From the cell containing the given text, extract its center point as (X, Y) coordinate. 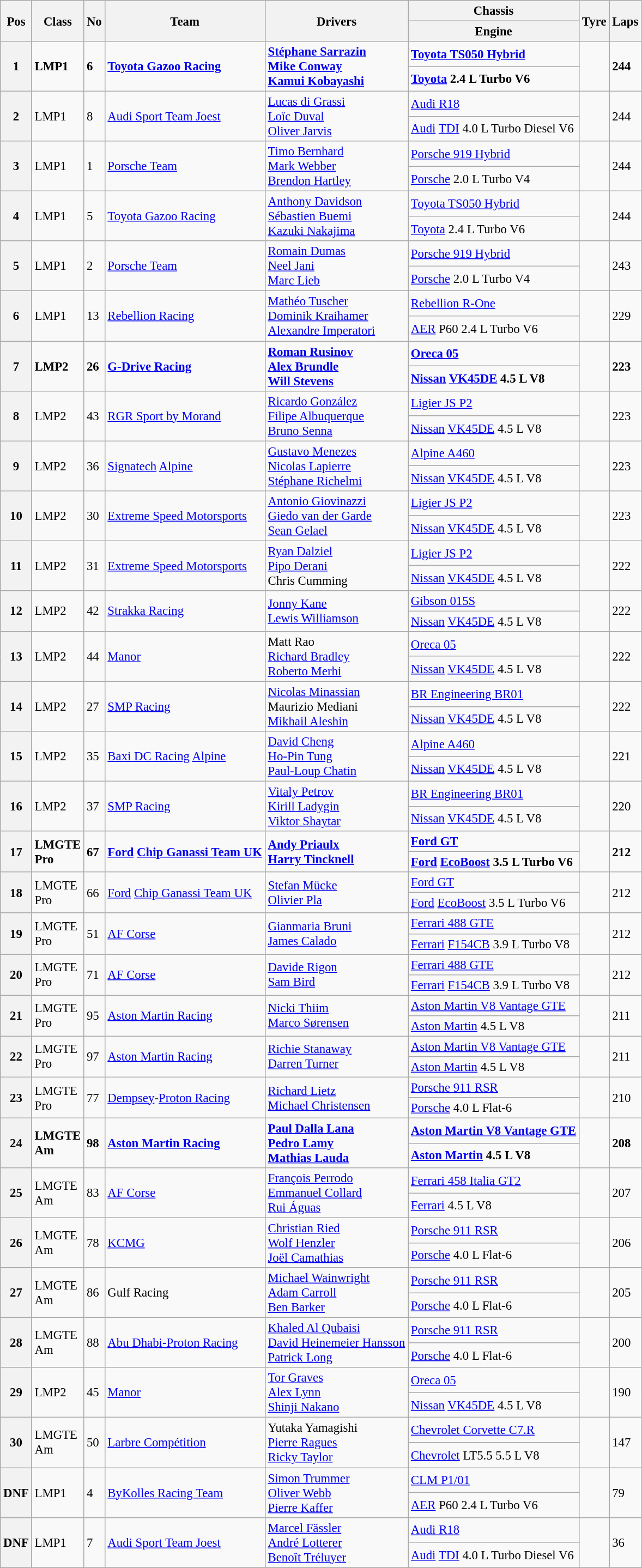
Ferrari 458 Italia GT2 (494, 1180)
Signatech Alpine (185, 466)
67 (94, 851)
66 (94, 893)
220 (626, 807)
37 (94, 807)
Drivers (336, 21)
Team (185, 21)
Chevrolet Corvette C7.R (494, 1430)
205 (626, 1293)
Tor Graves Alex Lynn Shinji Nakano (336, 1393)
21 (16, 1016)
Dempsey-Proton Racing (185, 1098)
51 (94, 934)
3 (16, 166)
Michael Wainwright Adam Carroll Ben Barker (336, 1293)
221 (626, 756)
22 (16, 1056)
9 (16, 466)
243 (626, 266)
Richard Lietz Michael Christensen (336, 1098)
229 (626, 316)
147 (626, 1443)
Antonio Giovinazzi Giedo van der Garde Sean Gelael (336, 516)
Rebellion R-One (494, 304)
35 (94, 756)
Yutaka Yamagishi Pierre Ragues Ricky Taylor (336, 1443)
Ricardo González Filipe Albuquerque Bruno Senna (336, 416)
G-Drive Racing (185, 366)
Gibson 015S (494, 601)
Tyre (594, 21)
Ryan Dalziel Pipo Derani Chris Cumming (336, 566)
Marcel Fässler André Lotterer Benoît Tréluyer (336, 1542)
Class (58, 21)
Timo Bernhard Mark Webber Brendon Hartley (336, 166)
Andy Priaulx Harry Tincknell (336, 851)
Christian Ried Wolf Henzler Joël Camathias (336, 1243)
Mathéo Tuscher Dominik Kraihamer Alexandre Imperatori (336, 316)
95 (94, 1016)
No (94, 21)
28 (16, 1343)
Nicki Thiim Marco Sørensen (336, 1016)
Roman Rusinov Alex Brundle Will Stevens (336, 366)
Pos (16, 21)
Simon Trummer Oliver Webb Pierre Kaffer (336, 1493)
David Cheng Ho-Pin Tung Paul-Loup Chatin (336, 756)
Ferrari 4.5 L V8 (494, 1206)
208 (626, 1143)
Chassis (494, 11)
29 (16, 1393)
Baxi DC Racing Alpine (185, 756)
200 (626, 1343)
44 (94, 657)
19 (16, 934)
CLM P1/01 (494, 1480)
François Perrodo Emmanuel Collard Rui Águas (336, 1193)
Romain Dumas Neel Jani Marc Lieb (336, 266)
88 (94, 1343)
207 (626, 1193)
15 (16, 756)
10 (16, 516)
79 (626, 1493)
86 (94, 1293)
45 (94, 1393)
ByKolles Racing Team (185, 1493)
24 (16, 1143)
20 (16, 974)
Lucas di Grassi Loïc Duval Oliver Jarvis (336, 117)
17 (16, 851)
Gustavo Menezes Nicolas Lapierre Stéphane Richelmi (336, 466)
83 (94, 1193)
50 (94, 1443)
Vitaly Petrov Kirill Ladygin Viktor Shaytar (336, 807)
Stefan Mücke Olivier Pla (336, 893)
Anthony Davidson Sébastien Buemi Kazuki Nakajima (336, 216)
RGR Sport by Morand (185, 416)
Laps (626, 21)
98 (94, 1143)
Rebellion Racing (185, 316)
Jonny Kane Lewis Williamson (336, 612)
Davide Rigon Sam Bird (336, 974)
Abu Dhabi-Proton Racing (185, 1343)
Gianmaria Bruni James Calado (336, 934)
Paul Dalla Lana Pedro Lamy Mathias Lauda (336, 1143)
Chevrolet LT5.5 5.5 L V8 (494, 1455)
Stéphane Sarrazin Mike Conway Kamui Kobayashi (336, 66)
31 (94, 566)
11 (16, 566)
71 (94, 974)
210 (626, 1098)
43 (94, 416)
Richie Stanaway Darren Turner (336, 1056)
KCMG (185, 1243)
77 (94, 1098)
23 (16, 1098)
Strakka Racing (185, 612)
78 (94, 1243)
Khaled Al Qubaisi David Heinemeier Hansson Patrick Long (336, 1343)
Gulf Racing (185, 1293)
18 (16, 893)
97 (94, 1056)
12 (16, 612)
14 (16, 706)
Larbre Compétition (185, 1443)
Engine (494, 32)
25 (16, 1193)
16 (16, 807)
Nicolas Minassian Maurizio Mediani Mikhail Aleshin (336, 706)
Matt Rao Richard Bradley Roberto Merhi (336, 657)
190 (626, 1393)
206 (626, 1243)
42 (94, 612)
